Capture the cell that displays the provided text and extract its (X, Y) central coordinate. 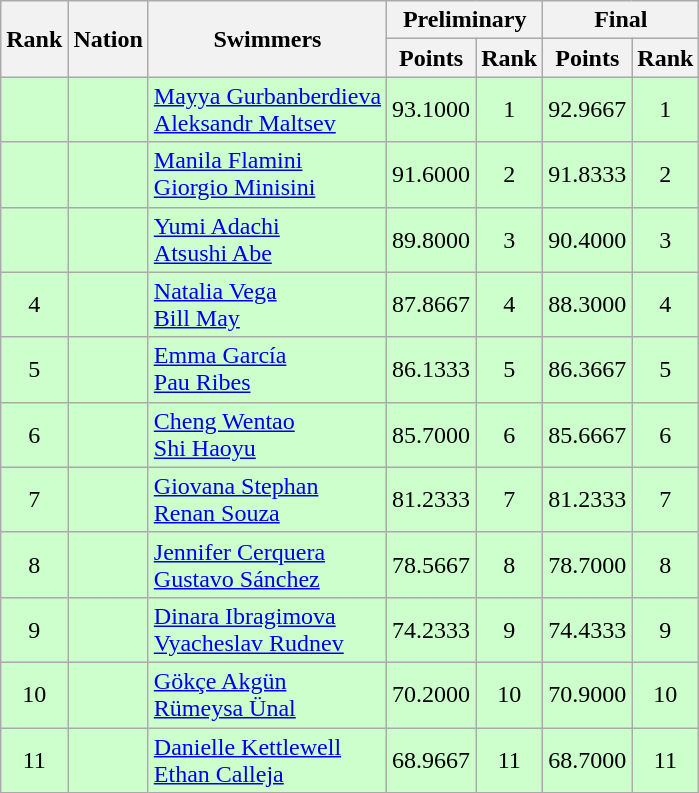
70.2000 (432, 694)
91.8333 (588, 174)
87.8667 (432, 304)
Jennifer CerqueraGustavo Sánchez (267, 564)
Swimmers (267, 39)
92.9667 (588, 110)
90.4000 (588, 240)
Giovana StephanRenan Souza (267, 500)
Gökçe AkgünRümeysa Ünal (267, 694)
Emma GarcíaPau Ribes (267, 370)
89.8000 (432, 240)
86.1333 (432, 370)
78.5667 (432, 564)
74.2333 (432, 630)
91.6000 (432, 174)
Final (621, 20)
Mayya GurbanberdievaAleksandr Maltsev (267, 110)
68.7000 (588, 760)
86.3667 (588, 370)
78.7000 (588, 564)
Cheng WentaoShi Haoyu (267, 434)
Nation (108, 39)
Yumi AdachiAtsushi Abe (267, 240)
Manila FlaminiGiorgio Minisini (267, 174)
68.9667 (432, 760)
85.7000 (432, 434)
70.9000 (588, 694)
Danielle KettlewellEthan Calleja (267, 760)
74.4333 (588, 630)
85.6667 (588, 434)
88.3000 (588, 304)
Dinara IbragimovaVyacheslav Rudnev (267, 630)
Natalia VegaBill May (267, 304)
93.1000 (432, 110)
Preliminary (465, 20)
